Determine the [X, Y] coordinate at the center of the cell enclosing the given text.  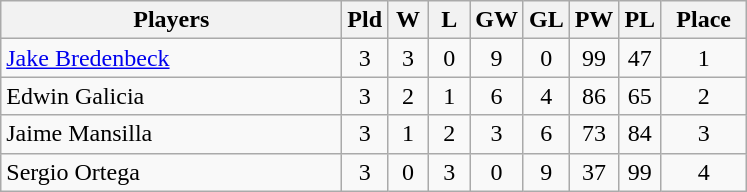
Players [172, 20]
GL [546, 20]
73 [594, 134]
37 [594, 172]
Jake Bredenbeck [172, 58]
L [450, 20]
Place [704, 20]
Edwin Galicia [172, 96]
Jaime Mansilla [172, 134]
84 [640, 134]
Pld [365, 20]
47 [640, 58]
86 [594, 96]
GW [497, 20]
W [408, 20]
65 [640, 96]
PL [640, 20]
PW [594, 20]
Sergio Ortega [172, 172]
